For the text-containing cell, return its midpoint in [X, Y] coordinate format. 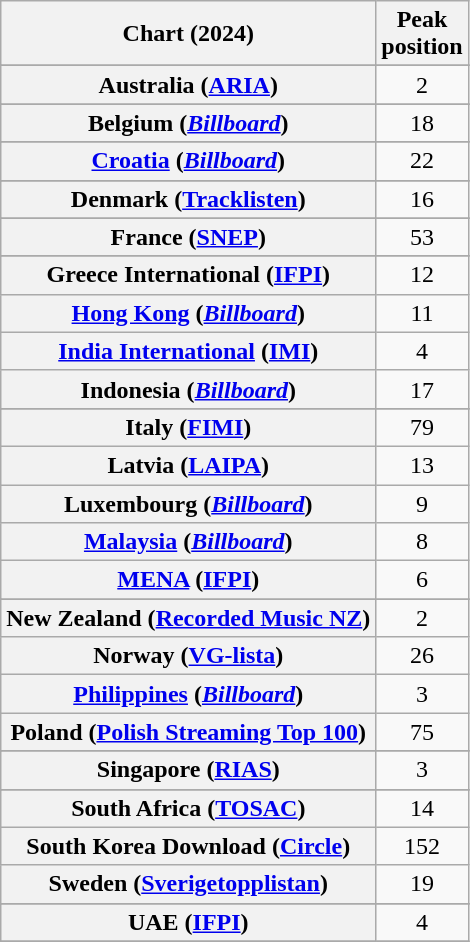
Croatia (Billboard) [188, 161]
26 [422, 656]
Indonesia (Billboard) [188, 389]
75 [422, 732]
Latvia (LAIPA) [188, 465]
Poland (Polish Streaming Top 100) [188, 732]
17 [422, 389]
Singapore (RIAS) [188, 770]
Peakposition [422, 34]
22 [422, 161]
18 [422, 123]
UAE (IFPI) [188, 922]
France (SNEP) [188, 237]
Australia (ARIA) [188, 85]
14 [422, 808]
6 [422, 580]
Denmark (Tracklisten) [188, 199]
Philippines (Billboard) [188, 694]
MENA (IFPI) [188, 580]
11 [422, 313]
Greece International (IFPI) [188, 275]
Luxembourg (Billboard) [188, 503]
South Korea Download (Circle) [188, 846]
Hong Kong (Billboard) [188, 313]
19 [422, 884]
16 [422, 199]
8 [422, 542]
New Zealand (Recorded Music NZ) [188, 618]
12 [422, 275]
Malaysia (Billboard) [188, 542]
Belgium (Billboard) [188, 123]
13 [422, 465]
South Africa (TOSAC) [188, 808]
India International (IMI) [188, 351]
79 [422, 427]
9 [422, 503]
Norway (VG-lista) [188, 656]
Chart (2024) [188, 34]
152 [422, 846]
53 [422, 237]
Italy (FIMI) [188, 427]
Sweden (Sverigetopplistan) [188, 884]
